Return [x, y] of the center of cell containing provided text 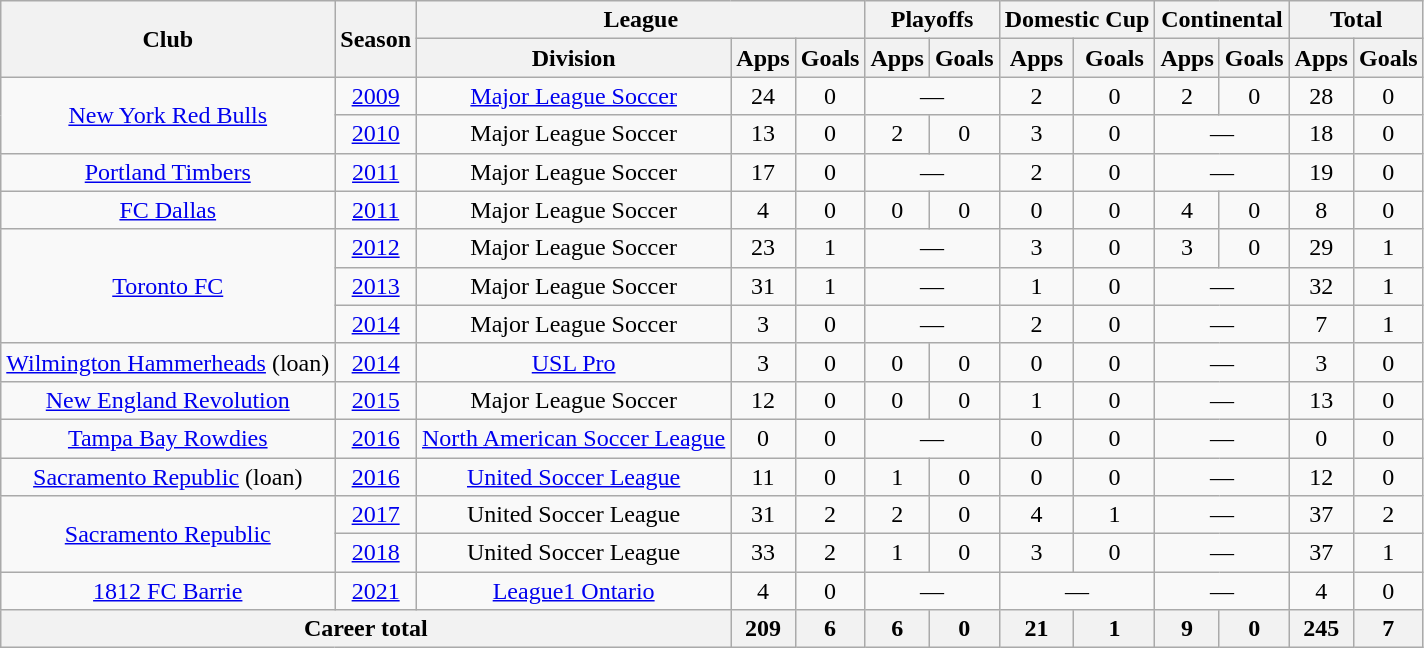
1812 FC Barrie [168, 591]
19 [1321, 172]
League1 Ontario [574, 591]
Club [168, 39]
League [641, 20]
21 [1036, 629]
Toronto FC [168, 286]
Tampa Bay Rowdies [168, 438]
Total [1356, 20]
Sacramento Republic [168, 534]
2013 [376, 286]
33 [763, 553]
23 [763, 248]
FC Dallas [168, 210]
New England Revolution [168, 400]
245 [1321, 629]
New York Red Bulls [168, 115]
Sacramento Republic (loan) [168, 477]
2017 [376, 515]
2015 [376, 400]
11 [763, 477]
Continental [1222, 20]
Domestic Cup [1077, 20]
USL Pro [574, 362]
18 [1321, 134]
209 [763, 629]
Division [574, 58]
24 [763, 96]
2010 [376, 134]
9 [1187, 629]
32 [1321, 286]
17 [763, 172]
2009 [376, 96]
2018 [376, 553]
Portland Timbers [168, 172]
North American Soccer League [574, 438]
8 [1321, 210]
Wilmington Hammerheads (loan) [168, 362]
28 [1321, 96]
Playoffs [932, 20]
2021 [376, 591]
29 [1321, 248]
Career total [366, 629]
2012 [376, 248]
Season [376, 39]
